For the text-containing cell, return its midpoint in (X, Y) coordinate format. 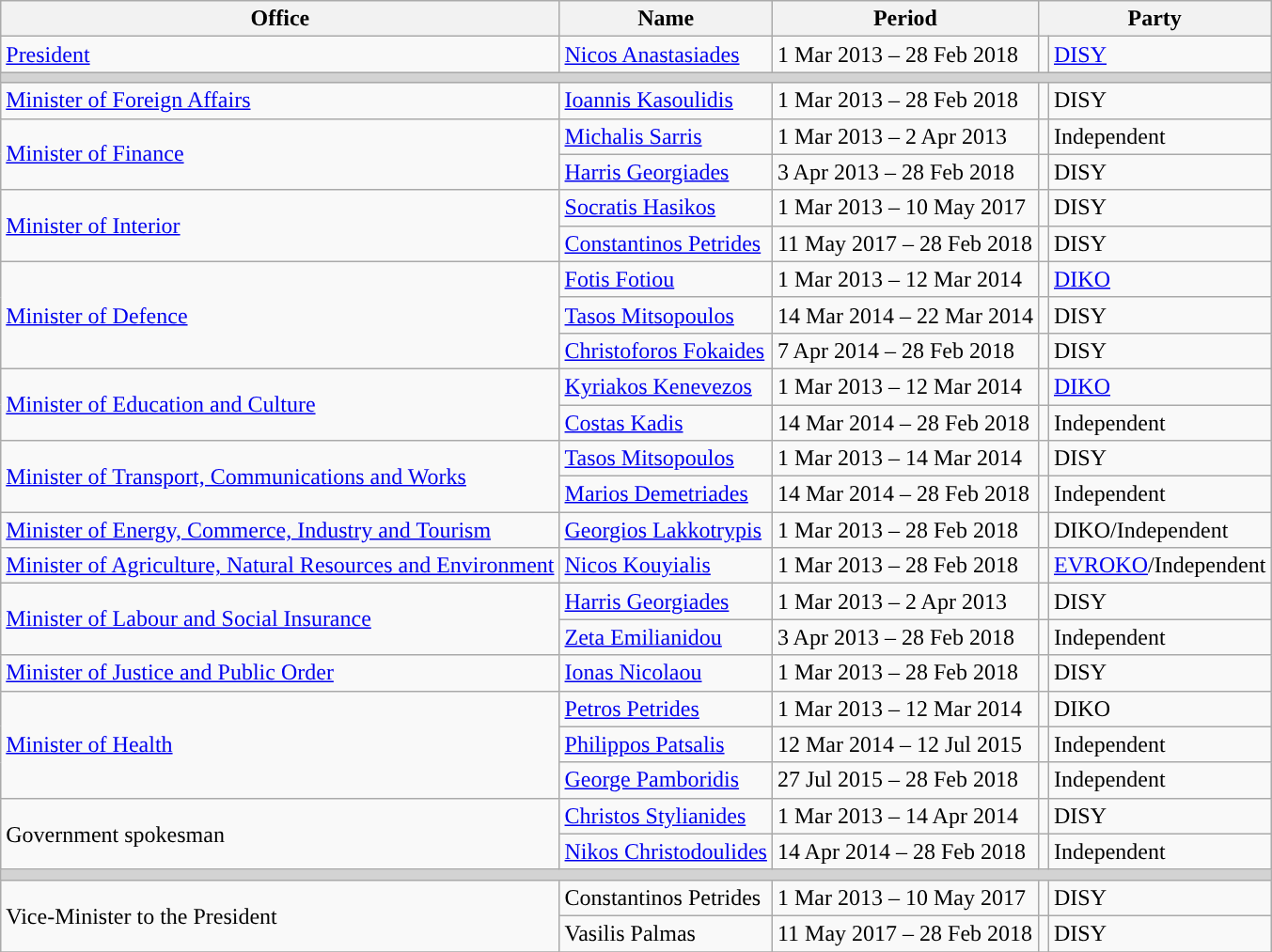
Christos Stylianides (666, 816)
Minister of Health (280, 744)
27 Jul 2015 – 28 Feb 2018 (904, 780)
Minister of Foreign Affairs (280, 101)
Minister of Labour and Social Insurance (280, 619)
Ionas Nicolaou (666, 673)
Fotis Fotiou (666, 279)
Minister of Agriculture, Natural Resources and Environment (280, 566)
14 Mar 2014 – 22 Mar 2014 (904, 315)
Nikos Christodoulides (666, 851)
Period (904, 19)
Government spokesman (280, 834)
12 Mar 2014 – 12 Jul 2015 (904, 744)
Georgios Lakkotrypis (666, 530)
Kyriakos Kenevezos (666, 386)
Minister of Energy, Commerce, Industry and Tourism (280, 530)
Michalis Sarris (666, 136)
Nicos Kouyialis (666, 566)
Vasilis Palmas (666, 933)
Minister of Finance (280, 154)
Party (1154, 19)
1 Mar 2013 – 14 Mar 2014 (904, 459)
Office (280, 19)
George Pamboridis (666, 780)
Ioannis Kasoulidis (666, 101)
Vice-Minister to the President (280, 915)
Name (666, 19)
1 Mar 2013 – 14 Apr 2014 (904, 816)
Nicos Anastasiades (666, 55)
Minister of Justice and Public Order (280, 673)
DIKO/Independent (1160, 530)
Philippos Patsalis (666, 744)
Christoforos Fokaides (666, 351)
14 Apr 2014 – 28 Feb 2018 (904, 851)
Marios Demetriades (666, 494)
President (280, 55)
Minister of Education and Culture (280, 404)
Petros Petrides (666, 709)
7 Apr 2014 – 28 Feb 2018 (904, 351)
Minister of Defence (280, 315)
Socratis Hasikos (666, 208)
EVROKO/Independent (1160, 566)
Zeta Emilianidou (666, 637)
Minister of Interior (280, 226)
Minister of Transport, Communications and Works (280, 476)
Costas Kadis (666, 422)
